Provide the [x, y] coordinate of the cell's center where the given text is located.  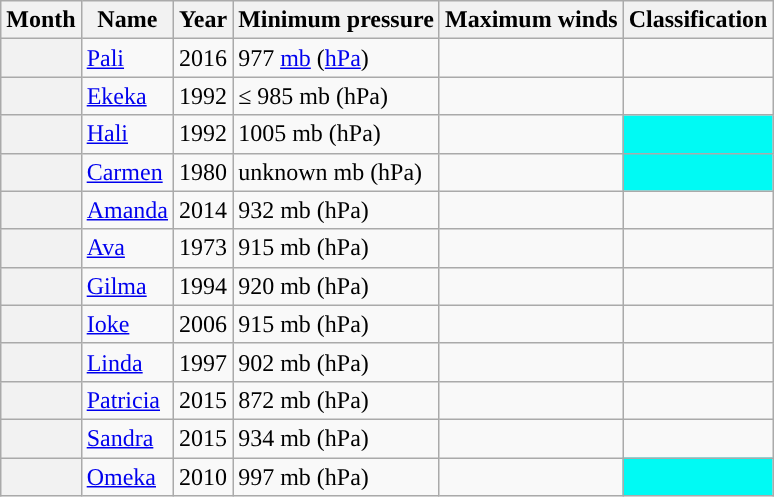
Hali [127, 134]
Year [204, 20]
2010 [204, 477]
Minimum pressure [336, 20]
2014 [204, 210]
1980 [204, 172]
872 mb (hPa) [336, 400]
unknown mb (hPa) [336, 172]
Amanda [127, 210]
Linda [127, 362]
Omeka [127, 477]
934 mb (hPa) [336, 438]
1005 mb (hPa) [336, 134]
2006 [204, 324]
2016 [204, 58]
≤ 985 mb (hPa) [336, 96]
Pali [127, 58]
Sandra [127, 438]
932 mb (hPa) [336, 210]
Patricia [127, 400]
Carmen [127, 172]
Name [127, 20]
Ekeka [127, 96]
Maximum winds [531, 20]
920 mb (hPa) [336, 286]
977 mb (hPa) [336, 58]
Ava [127, 248]
1994 [204, 286]
Classification [698, 20]
1973 [204, 248]
902 mb (hPa) [336, 362]
Ioke [127, 324]
1997 [204, 362]
Month [41, 20]
Gilma [127, 286]
997 mb (hPa) [336, 477]
